Output the (X, Y) coordinate of the center of the cell containing the given text.  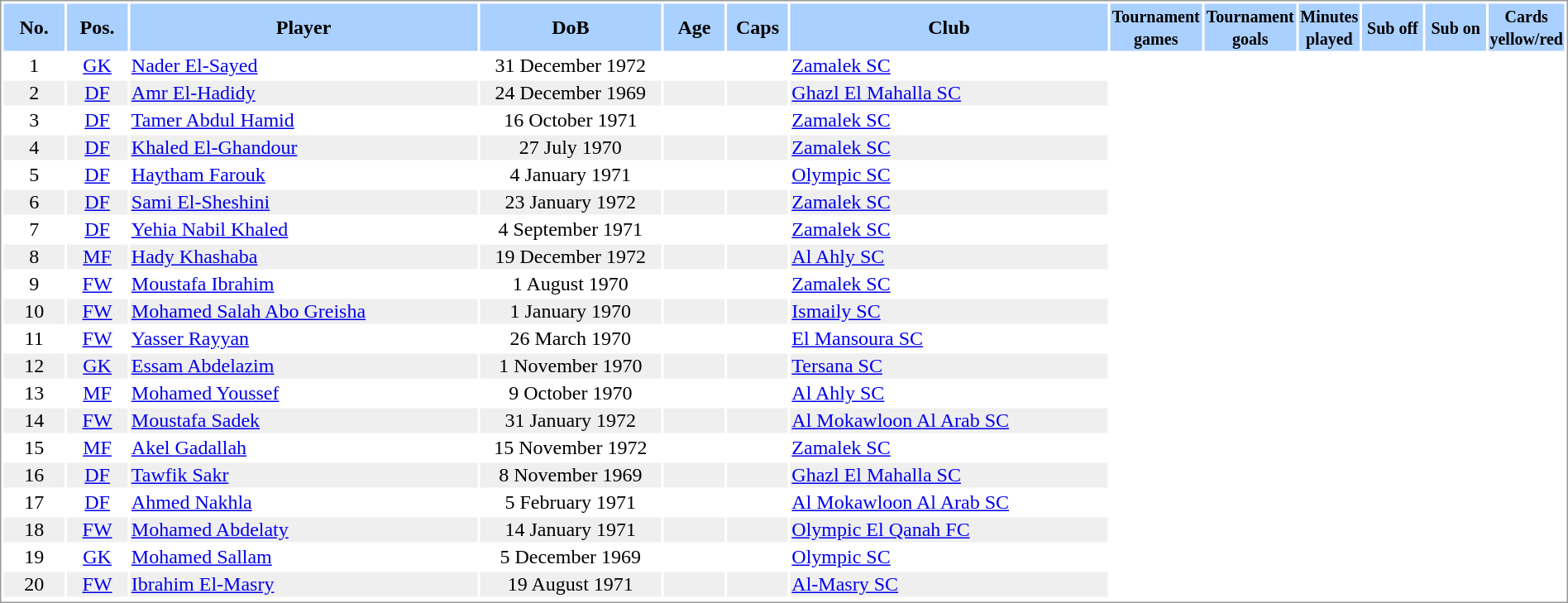
14 (33, 421)
Nader El-Sayed (304, 65)
24 December 1969 (571, 93)
19 December 1972 (571, 257)
12 (33, 366)
15 (33, 447)
9 (33, 284)
Sub on (1456, 26)
4 September 1971 (571, 229)
Cardsyellow/red (1527, 26)
14 January 1971 (571, 530)
4 (33, 148)
10 (33, 312)
23 January 1972 (571, 203)
26 March 1970 (571, 338)
1 (33, 65)
Tournamentgames (1156, 26)
19 (33, 557)
Tersana SC (949, 366)
Mohamed Youssef (304, 393)
Player (304, 26)
Mohamed Abdelaty (304, 530)
1 November 1970 (571, 366)
Akel Gadallah (304, 447)
Moustafa Sadek (304, 421)
1 August 1970 (571, 284)
1 January 1970 (571, 312)
15 November 1972 (571, 447)
17 (33, 502)
Mohamed Salah Abo Greisha (304, 312)
13 (33, 393)
Tamer Abdul Hamid (304, 120)
Ibrahim El-Masry (304, 585)
Tournamentgoals (1250, 26)
Yehia Nabil Khaled (304, 229)
Amr El-Hadidy (304, 93)
Al-Masry SC (949, 585)
Essam Abdelazim (304, 366)
Age (695, 26)
Tawfik Sakr (304, 476)
20 (33, 585)
DoB (571, 26)
El Mansoura SC (949, 338)
19 August 1971 (571, 585)
8 November 1969 (571, 476)
18 (33, 530)
Haytham Farouk (304, 175)
No. (33, 26)
5 December 1969 (571, 557)
Pos. (98, 26)
7 (33, 229)
8 (33, 257)
Minutesplayed (1329, 26)
Club (949, 26)
Sami El-Sheshini (304, 203)
27 July 1970 (571, 148)
Sub off (1393, 26)
Caps (758, 26)
16 (33, 476)
Yasser Rayyan (304, 338)
3 (33, 120)
Ahmed Nakhla (304, 502)
11 (33, 338)
Moustafa Ibrahim (304, 284)
2 (33, 93)
Khaled El-Ghandour (304, 148)
Olympic El Qanah FC (949, 530)
Ismaily SC (949, 312)
16 October 1971 (571, 120)
4 January 1971 (571, 175)
Hady Khashaba (304, 257)
6 (33, 203)
5 February 1971 (571, 502)
Mohamed Sallam (304, 557)
31 January 1972 (571, 421)
5 (33, 175)
31 December 1972 (571, 65)
9 October 1970 (571, 393)
